Return the (X, Y) coordinate for the center point of the cell that contains the specified text.  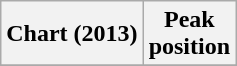
Peakposition (189, 34)
Chart (2013) (72, 34)
